Provide the [X, Y] coordinate of the cell's center where the given text is located.  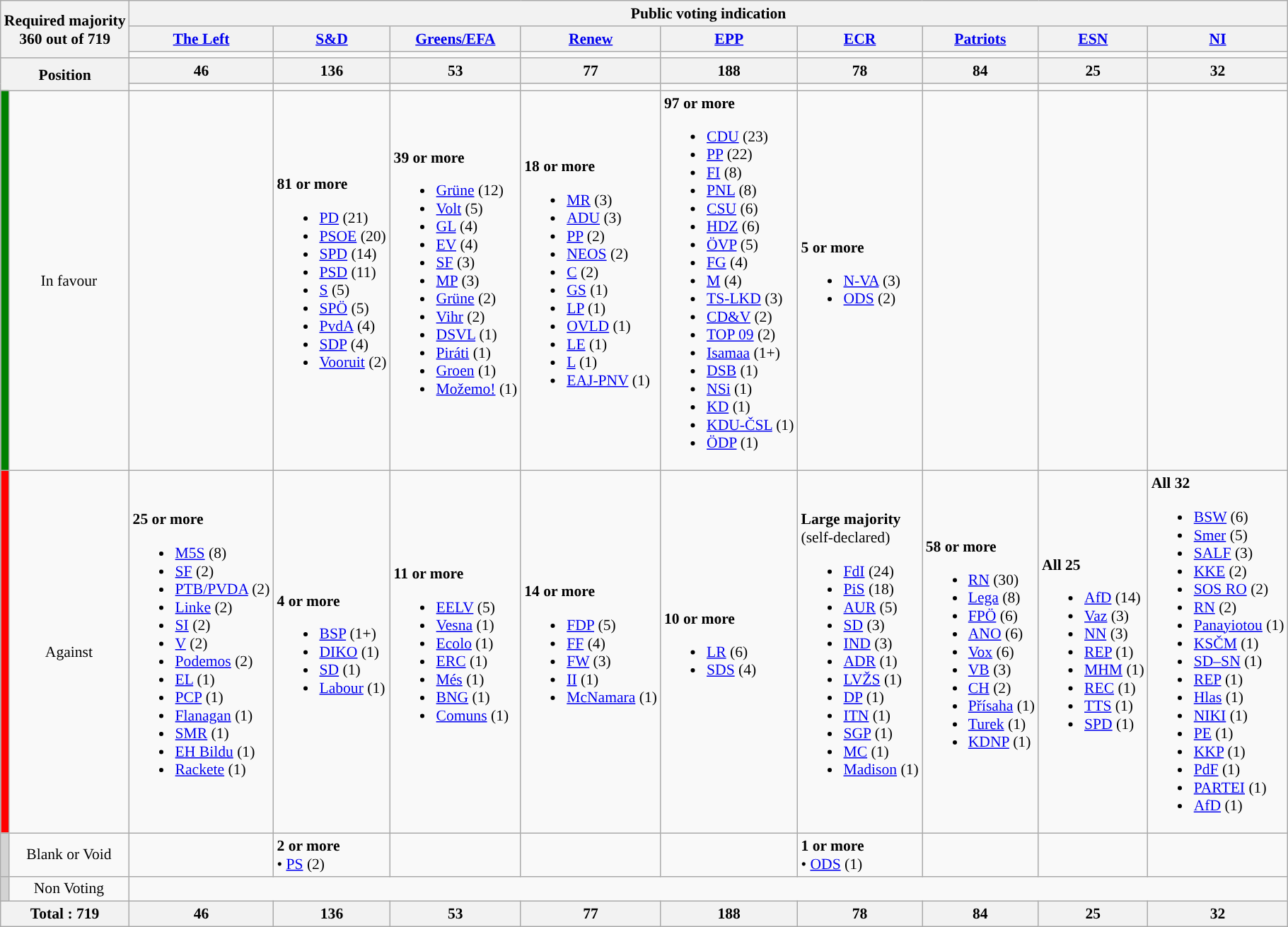
58 or more RN (30) Lega (8) FPÖ (6) ANO (6) Vox (6) VB (3) CH (2) Přísaha (1) Turek (1) KDNP (1) [980, 652]
Blank or Void [69, 854]
2 or more• PS (2) [331, 854]
81 or more PD (21) PSOE (20) SPD (14) PSD (11) S (5) SPÖ (5) PvdA (4) SDP (4) Vooruit (2) [331, 281]
Renew [591, 39]
Large majority(self-declared) FdI (24) PiS (18) AUR (5) SD (3) IND (3) ADR (1) LVŽS (1) DP (1) ITN (1) SGP (1) MC (1) Madison (1) [859, 652]
Public voting indication [709, 13]
Position [65, 75]
All 25 AfD (14) Vaz (3) NN (3) REP (1) MHM (1) REC (1) TTS (1) SPD (1) [1093, 652]
ESN [1093, 39]
In favour [69, 281]
EPP [729, 39]
The Left [202, 39]
Against [69, 652]
Required majority360 out of 719 [65, 30]
ECR [859, 39]
10 or more LR (6) SDS (4) [729, 652]
NI [1218, 39]
1 or more• ODS (1) [859, 854]
Patriots [980, 39]
39 or more Grüne (12) Volt (5) GL (4) EV (4) SF (3) MP (3) Grüne (2) Vihr (2) DSVL (1) Piráti (1) Groen (1) Možemo! (1) [456, 281]
18 or more MR (3) ADU (3) PP (2) NEOS (2) C (2) GS (1) LP (1) OVLD (1) LE (1) L (1) EAJ-PNV (1) [591, 281]
Non Voting [69, 889]
Greens/EFA [456, 39]
11 or more EELV (5) Vesna (1) Ecolo (1) ERC (1) Més (1) BNG (1) Comuns (1) [456, 652]
4 or more BSP (1+) DIKO (1) SD (1) Labour (1) [331, 652]
5 or more N-VA (3) ODS (2) [859, 281]
S&D [331, 39]
Total : 719 [65, 914]
25 or more M5S (8) SF (2) PTB/PVDA (2) Linke (2) SI (2) V (2) Podemos (2) EL (1) PCP (1) Flanagan (1) SMR (1) EH Bildu (1) Rackete (1) [202, 652]
14 or more FDP (5) FF (4) FW (3) II (1) McNamara (1) [591, 652]
